Determine the (x, y) coordinate at the center of the cell enclosing the given text.  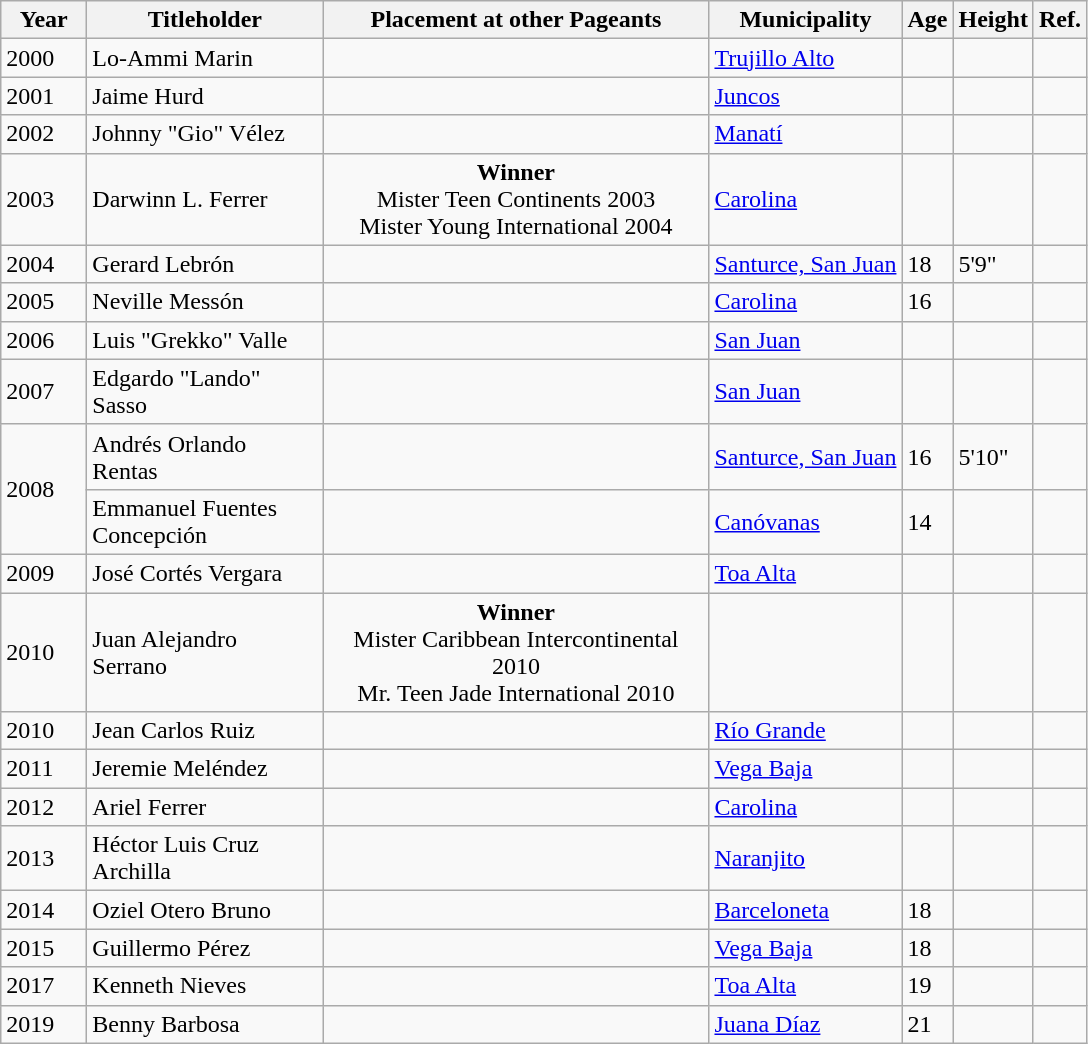
2013 (44, 858)
2002 (44, 134)
Benny Barbosa (205, 1024)
19 (928, 986)
2017 (44, 986)
Jaime Hurd (205, 96)
Neville Messón (205, 302)
Jean Carlos Ruiz (205, 731)
José Cortés Vergara (205, 573)
5'10" (993, 456)
Edgardo "Lando" Sasso (205, 392)
2008 (44, 489)
Darwinn L. Ferrer (205, 199)
Río Grande (806, 731)
Canóvanas (806, 522)
Municipality (806, 20)
2007 (44, 392)
Naranjito (806, 858)
2009 (44, 573)
Placement at other Pageants (516, 20)
14 (928, 522)
21 (928, 1024)
Kenneth Nieves (205, 986)
Ref. (1060, 20)
Height (993, 20)
5'9" (993, 264)
Andrés Orlando Rentas (205, 456)
Jeremie Meléndez (205, 769)
Trujillo Alto (806, 58)
2011 (44, 769)
2006 (44, 340)
2015 (44, 948)
2003 (44, 199)
Johnny "Gio" Vélez (205, 134)
Guillermo Pérez (205, 948)
Gerard Lebrón (205, 264)
2001 (44, 96)
2019 (44, 1024)
Juan Alejandro Serrano (205, 652)
Luis "Grekko" Valle (205, 340)
Barceloneta (806, 910)
Héctor Luis Cruz Archilla (205, 858)
Winner Mister Caribbean Intercontinental 2010Mr. Teen Jade International 2010 (516, 652)
2012 (44, 807)
2005 (44, 302)
2014 (44, 910)
Ariel Ferrer (205, 807)
Juncos (806, 96)
Titleholder (205, 20)
2000 (44, 58)
Juana Díaz (806, 1024)
Age (928, 20)
Year (44, 20)
Emmanuel Fuentes Concepción (205, 522)
Lo-Ammi Marin (205, 58)
Oziel Otero Bruno (205, 910)
Manatí (806, 134)
2004 (44, 264)
WinnerMister Teen Continents 2003Mister Young International 2004 (516, 199)
